Locate the cell with the specified text and output its (x, y) center coordinate. 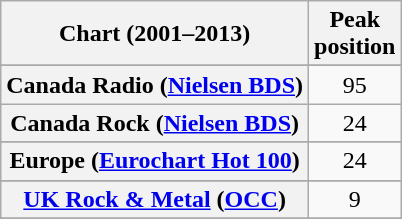
Peakposition (355, 34)
9 (355, 199)
UK Rock & Metal (OCC) (155, 199)
95 (355, 85)
Europe (Eurochart Hot 100) (155, 161)
Canada Radio (Nielsen BDS) (155, 85)
Chart (2001–2013) (155, 34)
Canada Rock (Nielsen BDS) (155, 123)
